For the text-containing cell, return its midpoint in (x, y) coordinate format. 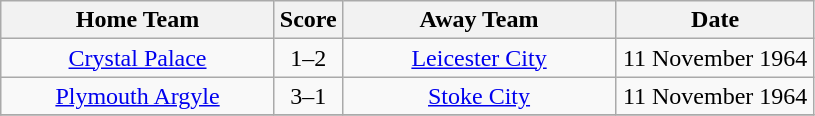
Home Team (138, 20)
Stoke City (479, 96)
Away Team (479, 20)
Date (716, 20)
Crystal Palace (138, 58)
Leicester City (479, 58)
1–2 (308, 58)
Plymouth Argyle (138, 96)
Score (308, 20)
3–1 (308, 96)
